Output the (x, y) coordinate of the center of the cell containing the given text.  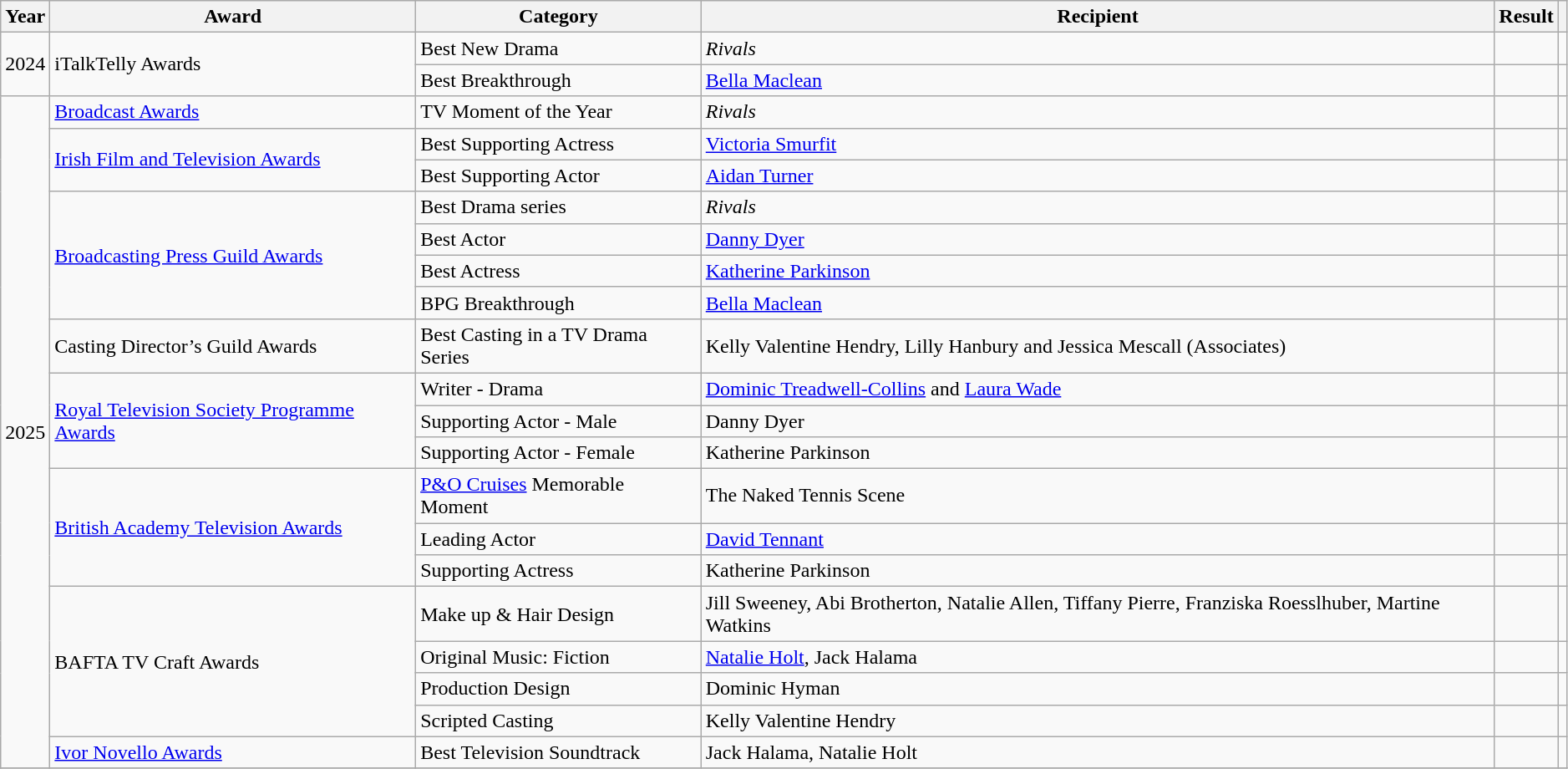
Original Music: Fiction (559, 657)
Victoria Smurfit (1098, 144)
Aidan Turner (1098, 176)
Jack Halama, Natalie Holt (1098, 752)
iTalkTelly Awards (233, 64)
Category (559, 17)
BAFTA TV Craft Awards (233, 662)
Year (25, 17)
Kelly Valentine Hendry, Lilly Hanbury and Jessica Mescall (Associates) (1098, 346)
Award (233, 17)
Best Supporting Actress (559, 144)
Jill Sweeney, Abi Brotherton, Natalie Allen, Tiffany Pierre, Franziska Roesslhuber, Martine Watkins (1098, 614)
Ivor Novello Awards (233, 752)
Natalie Holt, Jack Halama (1098, 657)
Supporting Actress (559, 571)
British Academy Television Awards (233, 528)
Best Television Soundtrack (559, 752)
BPG Breakthrough (559, 303)
Royal Television Society Programme Awards (233, 420)
Best Supporting Actor (559, 176)
Best New Drama (559, 48)
P&O Cruises Memorable Moment (559, 497)
David Tennant (1098, 539)
Best Actor (559, 239)
2025 (25, 432)
Supporting Actor - Male (559, 420)
Recipient (1098, 17)
Dominic Treadwell-Collins and Laura Wade (1098, 389)
Make up & Hair Design (559, 614)
Dominic Hyman (1098, 689)
Irish Film and Television Awards (233, 160)
Supporting Actor - Female (559, 453)
TV Moment of the Year (559, 112)
Casting Director’s Guild Awards (233, 346)
The Naked Tennis Scene (1098, 497)
Broadcast Awards (233, 112)
Best Casting in a TV Drama Series (559, 346)
Broadcasting Press Guild Awards (233, 255)
Best Actress (559, 271)
Production Design (559, 689)
Result (1526, 17)
Writer - Drama (559, 389)
2024 (25, 64)
Scripted Casting (559, 721)
Best Drama series (559, 207)
Best Breakthrough (559, 80)
Kelly Valentine Hendry (1098, 721)
Leading Actor (559, 539)
